For the text-containing cell, return its midpoint in [x, y] coordinate format. 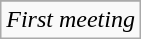
First meeting [71, 20]
